Determine the [x, y] coordinate at the center of the cell enclosing the given text.  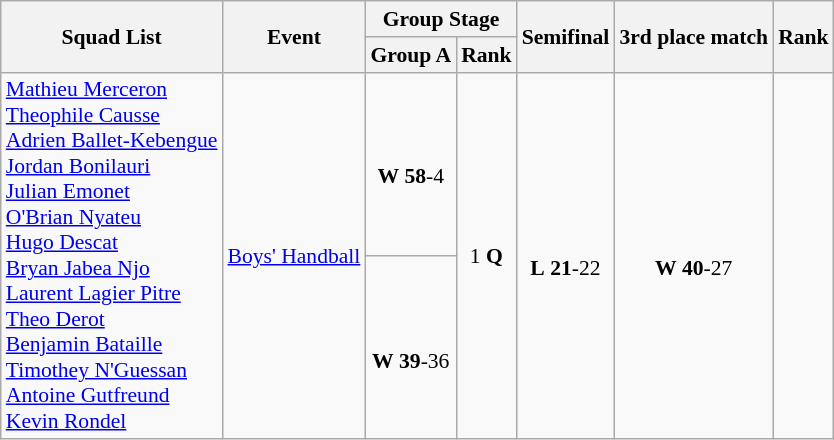
W 39-36 [410, 348]
W 40-27 [694, 256]
1 Q [486, 256]
Boys' Handball [294, 256]
Group A [410, 55]
Event [294, 36]
L 21-22 [566, 256]
Semifinal [566, 36]
W 58-4 [410, 164]
Group Stage [440, 19]
Squad List [112, 36]
3rd place match [694, 36]
